Identify which cell holds the provided text, then report its (x, y) central coordinate. 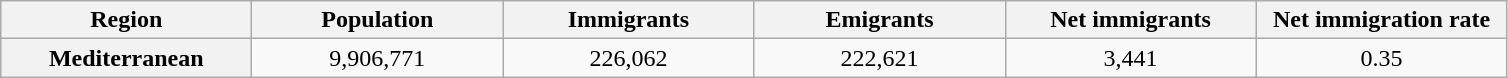
9,906,771 (378, 58)
3,441 (1130, 58)
Population (378, 20)
Net immigrants (1130, 20)
0.35 (1382, 58)
Net immigration rate (1382, 20)
Emigrants (880, 20)
222,621 (880, 58)
226,062 (628, 58)
Immigrants (628, 20)
Mediterranean (126, 58)
Region (126, 20)
